Output the [X, Y] coordinate of the center of the cell containing the given text.  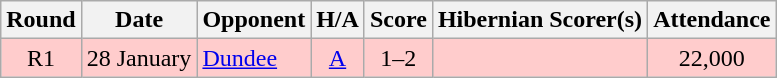
H/A [338, 20]
Opponent [254, 20]
Attendance [712, 20]
Score [398, 20]
A [338, 58]
22,000 [712, 58]
Dundee [254, 58]
Hibernian Scorer(s) [540, 20]
R1 [41, 58]
1–2 [398, 58]
Date [139, 20]
Round [41, 20]
28 January [139, 58]
